Identify which cell holds the provided text, then report its [x, y] central coordinate. 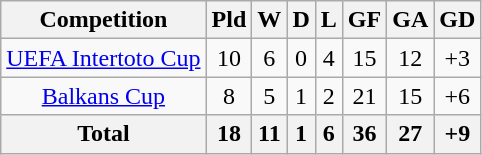
21 [364, 96]
12 [410, 58]
W [270, 20]
+6 [458, 96]
Pld [229, 20]
11 [270, 134]
18 [229, 134]
GA [410, 20]
Balkans Cup [104, 96]
Total [104, 134]
GF [364, 20]
2 [328, 96]
8 [229, 96]
0 [301, 58]
L [328, 20]
UEFA Intertoto Cup [104, 58]
D [301, 20]
10 [229, 58]
+3 [458, 58]
36 [364, 134]
4 [328, 58]
5 [270, 96]
Competition [104, 20]
27 [410, 134]
+9 [458, 134]
GD [458, 20]
